Capture the cell that displays the provided text and extract its (x, y) central coordinate. 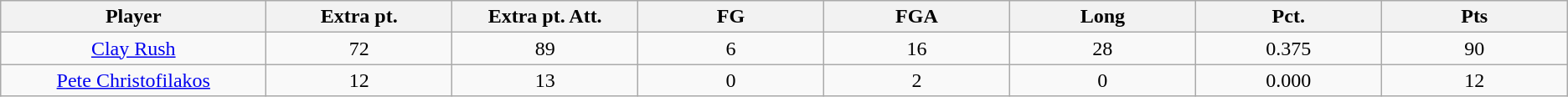
Pct. (1288, 17)
6 (731, 48)
72 (359, 48)
FG (731, 17)
Player (134, 17)
Long (1102, 17)
Pete Christofilakos (134, 80)
Pts (1474, 17)
28 (1102, 48)
16 (916, 48)
FGA (916, 17)
89 (545, 48)
Clay Rush (134, 48)
0.000 (1288, 80)
90 (1474, 48)
13 (545, 80)
0.375 (1288, 48)
Extra pt. (359, 17)
Extra pt. Att. (545, 17)
2 (916, 80)
